Extract the [x, y] coordinate from the center of the cell holding the provided text.  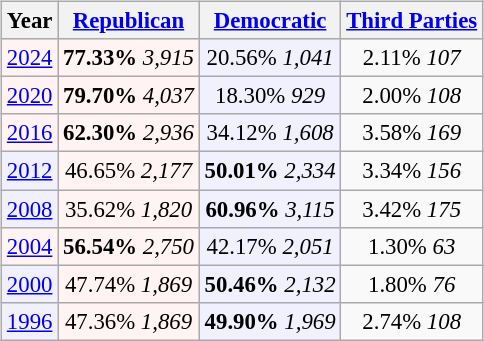
20.56% 1,041 [270, 58]
46.65% 2,177 [129, 171]
2020 [30, 96]
Republican [129, 21]
42.17% 2,051 [270, 246]
2016 [30, 133]
49.90% 1,969 [270, 321]
1996 [30, 321]
79.70% 4,037 [129, 96]
Year [30, 21]
1.30% 63 [412, 246]
2012 [30, 171]
2.00% 108 [412, 96]
2024 [30, 58]
3.42% 175 [412, 209]
56.54% 2,750 [129, 246]
18.30% 929 [270, 96]
50.01% 2,334 [270, 171]
2000 [30, 284]
62.30% 2,936 [129, 133]
3.34% 156 [412, 171]
34.12% 1,608 [270, 133]
50.46% 2,132 [270, 284]
77.33% 3,915 [129, 58]
47.74% 1,869 [129, 284]
3.58% 169 [412, 133]
2004 [30, 246]
2008 [30, 209]
1.80% 76 [412, 284]
35.62% 1,820 [129, 209]
Third Parties [412, 21]
47.36% 1,869 [129, 321]
2.74% 108 [412, 321]
Democratic [270, 21]
60.96% 3,115 [270, 209]
2.11% 107 [412, 58]
